For the text-containing cell, return its midpoint in (X, Y) coordinate format. 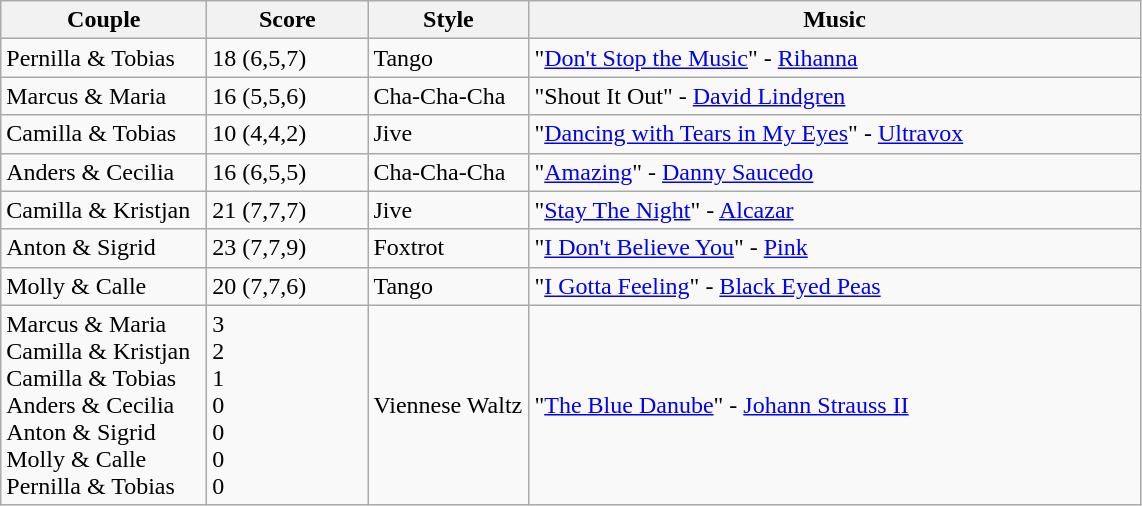
Camilla & Tobias (104, 134)
Marcus & MariaCamilla & KristjanCamilla & TobiasAnders & CeciliaAnton & SigridMolly & CallePernilla & Tobias (104, 405)
18 (6,5,7) (288, 58)
21 (7,7,7) (288, 210)
"Stay The Night" - Alcazar (834, 210)
16 (6,5,5) (288, 172)
Foxtrot (448, 248)
20 (7,7,6) (288, 286)
Molly & Calle (104, 286)
3210000 (288, 405)
"Dancing with Tears in My Eyes" - Ultravox (834, 134)
Score (288, 20)
Music (834, 20)
"The Blue Danube" - Johann Strauss II (834, 405)
"Don't Stop the Music" - Rihanna (834, 58)
"I Don't Believe You" - Pink (834, 248)
Pernilla & Tobias (104, 58)
Anders & Cecilia (104, 172)
"Shout It Out" - David Lindgren (834, 96)
Marcus & Maria (104, 96)
Anton & Sigrid (104, 248)
"Amazing" - Danny Saucedo (834, 172)
Couple (104, 20)
10 (4,4,2) (288, 134)
"I Gotta Feeling" - Black Eyed Peas (834, 286)
Viennese Waltz (448, 405)
16 (5,5,6) (288, 96)
23 (7,7,9) (288, 248)
Style (448, 20)
Camilla & Kristjan (104, 210)
